Pinpoint the cell where the given text exists, returning its (X, Y) midpoint coordinate. 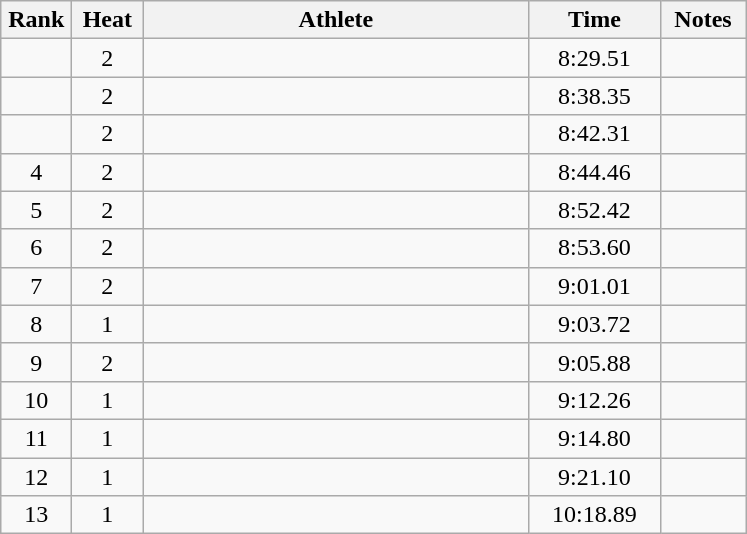
6 (36, 248)
9:21.10 (594, 477)
Rank (36, 20)
8:38.35 (594, 96)
Time (594, 20)
13 (36, 515)
9:12.26 (594, 400)
9 (36, 362)
10 (36, 400)
8 (36, 324)
9:03.72 (594, 324)
Heat (108, 20)
9:14.80 (594, 438)
Notes (703, 20)
8:29.51 (594, 58)
10:18.89 (594, 515)
8:42.31 (594, 134)
11 (36, 438)
8:53.60 (594, 248)
4 (36, 172)
9:05.88 (594, 362)
Athlete (336, 20)
8:44.46 (594, 172)
5 (36, 210)
12 (36, 477)
8:52.42 (594, 210)
7 (36, 286)
9:01.01 (594, 286)
